Determine the (x, y) coordinate at the center of the cell enclosing the given text.  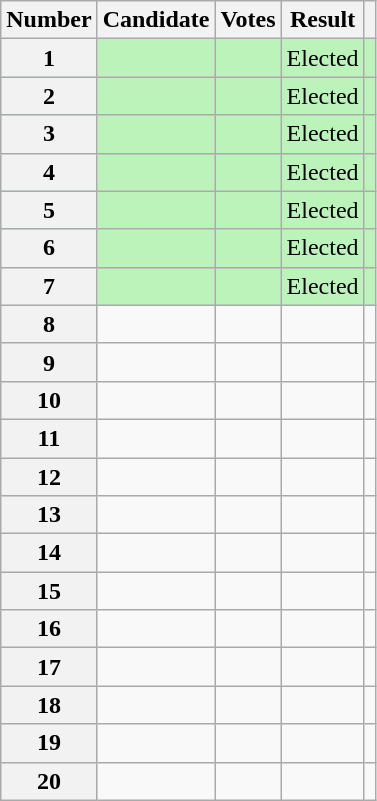
7 (49, 286)
9 (49, 362)
10 (49, 400)
15 (49, 591)
12 (49, 477)
16 (49, 629)
1 (49, 58)
18 (49, 705)
8 (49, 324)
6 (49, 248)
11 (49, 438)
19 (49, 743)
14 (49, 553)
5 (49, 210)
Result (322, 20)
17 (49, 667)
Votes (248, 20)
Number (49, 20)
13 (49, 515)
Candidate (156, 20)
20 (49, 781)
2 (49, 96)
3 (49, 134)
4 (49, 172)
